Provide the [x, y] coordinate of the cell's center where the given text is located.  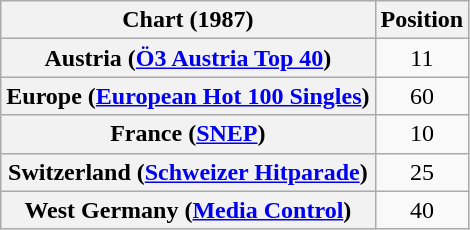
40 [422, 210]
West Germany (Media Control) [188, 210]
Europe (European Hot 100 Singles) [188, 96]
10 [422, 134]
11 [422, 58]
Position [422, 20]
Austria (Ö3 Austria Top 40) [188, 58]
60 [422, 96]
25 [422, 172]
Switzerland (Schweizer Hitparade) [188, 172]
Chart (1987) [188, 20]
France (SNEP) [188, 134]
